Locate the cell with the specified text and output its [x, y] center coordinate. 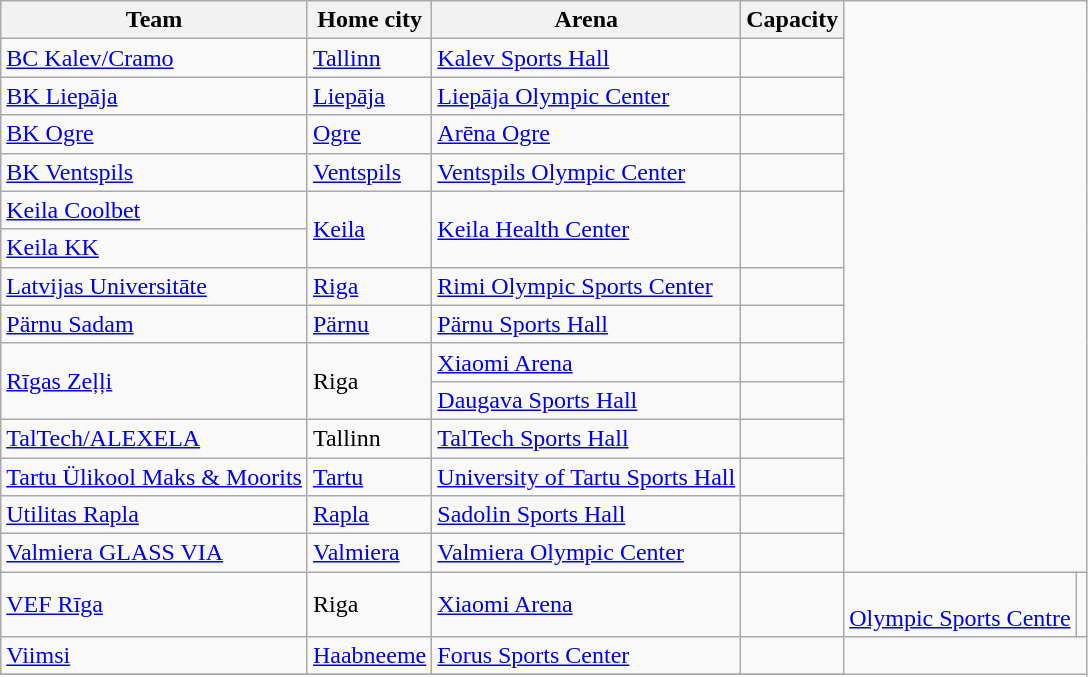
Rimi Olympic Sports Center [586, 286]
Olympic Sports Centre [960, 604]
Tartu [369, 477]
Utilitas Rapla [154, 515]
Tartu Ülikool Maks & Moorits [154, 477]
Team [154, 20]
BK Ventspils [154, 172]
Viimsi [154, 656]
Kalev Sports Hall [586, 58]
Ventspils [369, 172]
Valmiera GLASS VIA [154, 553]
Latvijas Universitāte [154, 286]
Keila KK [154, 248]
Forus Sports Center [586, 656]
Liepāja Olympic Center [586, 96]
BC Kalev/Cramo [154, 58]
Keila [369, 229]
TalTech/ALEXELA [154, 438]
Valmiera Olympic Center [586, 553]
Home city [369, 20]
BK Ogre [154, 134]
Haabneeme [369, 656]
Pärnu [369, 324]
BK Liepāja [154, 96]
Ventspils Olympic Center [586, 172]
Keila Coolbet [154, 210]
Capacity [792, 20]
VEF Rīga [154, 604]
University of Tartu Sports Hall [586, 477]
Liepāja [369, 96]
TalTech Sports Hall [586, 438]
Rīgas Zeļļi [154, 381]
Rapla [369, 515]
Pärnu Sports Hall [586, 324]
Pärnu Sadam [154, 324]
Daugava Sports Hall [586, 400]
Ogre [369, 134]
Valmiera [369, 553]
Arena [586, 20]
Sadolin Sports Hall [586, 515]
Arēna Ogre [586, 134]
Keila Health Center [586, 229]
